For the text-containing cell, return its midpoint in (x, y) coordinate format. 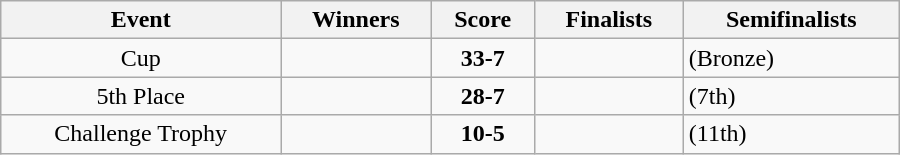
(7th) (791, 96)
Finalists (608, 20)
Event (141, 20)
33-7 (482, 58)
5th Place (141, 96)
Score (482, 20)
(11th) (791, 134)
28-7 (482, 96)
10-5 (482, 134)
(Bronze) (791, 58)
Challenge Trophy (141, 134)
Semifinalists (791, 20)
Cup (141, 58)
Winners (356, 20)
